Search for the cell housing the specified text and yield its (X, Y) center coordinate. 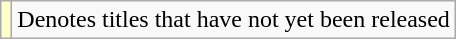
Denotes titles that have not yet been released (234, 20)
